For the text-containing cell, return its midpoint in (X, Y) coordinate format. 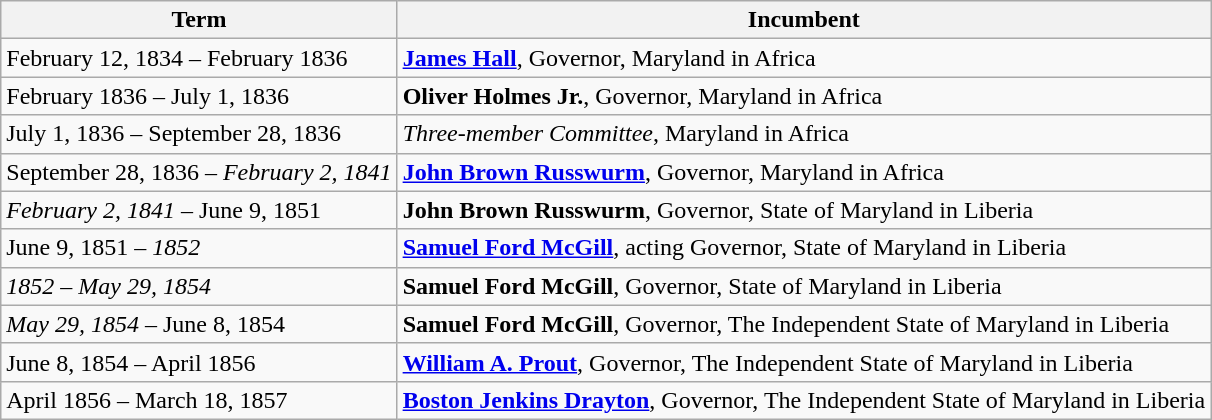
June 8, 1854 – April 1856 (199, 362)
James Hall, Governor, Maryland in Africa (804, 58)
Term (199, 20)
Samuel Ford McGill, Governor, The Independent State of Maryland in Liberia (804, 324)
John Brown Russwurm, Governor, Maryland in Africa (804, 172)
Boston Jenkins Drayton, Governor, The Independent State of Maryland in Liberia (804, 400)
September 28, 1836 – February 2, 1841 (199, 172)
June 9, 1851 – 1852 (199, 248)
Three-member Committee, Maryland in Africa (804, 134)
February 2, 1841 – June 9, 1851 (199, 210)
John Brown Russwurm, Governor, State of Maryland in Liberia (804, 210)
February 12, 1834 – February 1836 (199, 58)
May 29, 1854 – June 8, 1854 (199, 324)
1852 – May 29, 1854 (199, 286)
Samuel Ford McGill, Governor, State of Maryland in Liberia (804, 286)
February 1836 – July 1, 1836 (199, 96)
Oliver Holmes Jr., Governor, Maryland in Africa (804, 96)
Incumbent (804, 20)
July 1, 1836 – September 28, 1836 (199, 134)
William A. Prout, Governor, The Independent State of Maryland in Liberia (804, 362)
Samuel Ford McGill, acting Governor, State of Maryland in Liberia (804, 248)
April 1856 – March 18, 1857 (199, 400)
